Search for the cell housing the specified text and yield its [x, y] center coordinate. 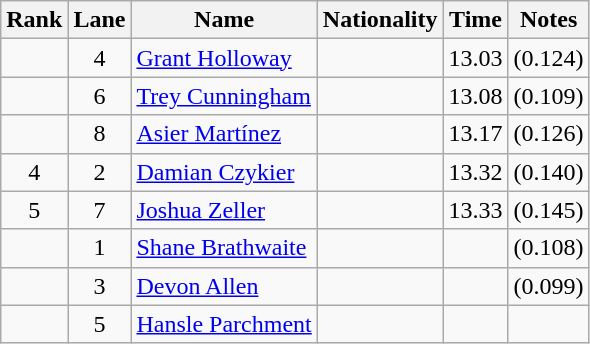
7 [100, 210]
Devon Allen [224, 286]
13.03 [476, 58]
(0.099) [548, 286]
(0.109) [548, 96]
(0.145) [548, 210]
Notes [548, 20]
6 [100, 96]
Rank [34, 20]
(0.126) [548, 134]
(0.140) [548, 172]
Asier Martínez [224, 134]
Shane Brathwaite [224, 248]
13.08 [476, 96]
13.17 [476, 134]
13.33 [476, 210]
1 [100, 248]
3 [100, 286]
Damian Czykier [224, 172]
Nationality [380, 20]
Name [224, 20]
13.32 [476, 172]
Trey Cunningham [224, 96]
Joshua Zeller [224, 210]
Time [476, 20]
8 [100, 134]
Grant Holloway [224, 58]
2 [100, 172]
(0.124) [548, 58]
Hansle Parchment [224, 324]
(0.108) [548, 248]
Lane [100, 20]
